From the cell containing the given text, extract its center point as [X, Y] coordinate. 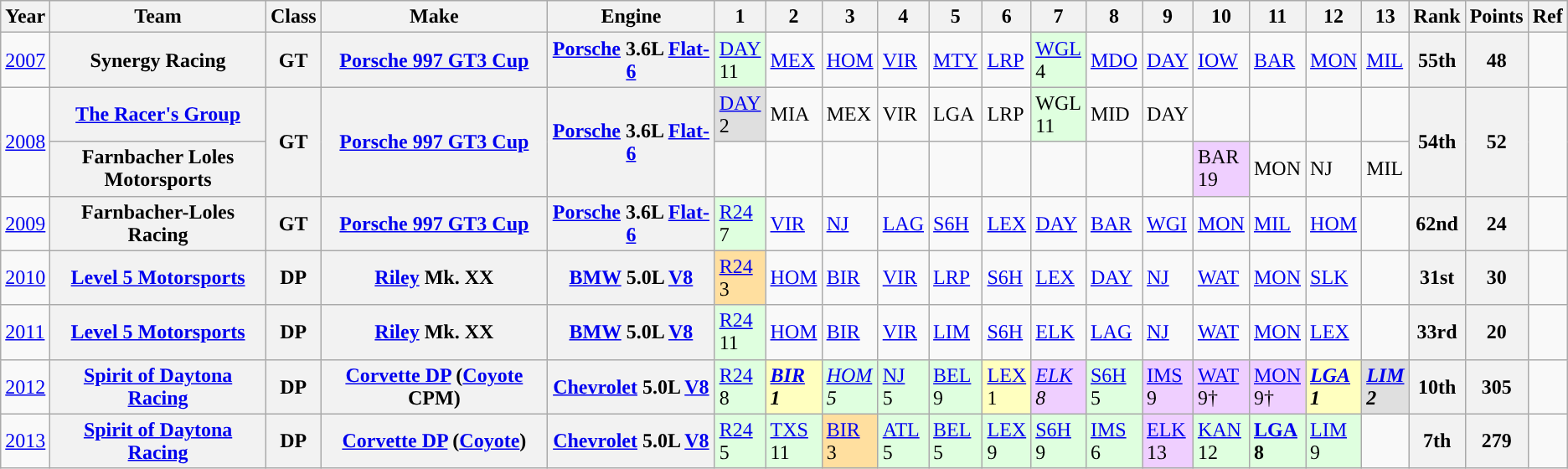
Synergy Racing [158, 60]
The Racer's Group [158, 114]
Engine [632, 17]
BIR3 [849, 441]
WAT9† [1221, 387]
ELK [1059, 332]
8 [1114, 17]
2007 [25, 60]
ELK8 [1059, 387]
Rank [1437, 17]
279 [1496, 441]
10th [1437, 387]
MDO [1114, 60]
MID [1114, 114]
62nd [1437, 223]
Corvette DP (Coyote) [434, 441]
R243 [740, 278]
2012 [25, 387]
MON9† [1277, 387]
305 [1496, 387]
R247 [740, 223]
2 [794, 17]
Farnbacher-Loles Racing [158, 223]
ATL5 [903, 441]
54th [1437, 142]
3 [849, 17]
48 [1496, 60]
7 [1059, 17]
R245 [740, 441]
WGL4 [1059, 60]
Ref [1548, 17]
20 [1496, 332]
LEX9 [1007, 441]
KAN12 [1221, 441]
9 [1168, 17]
2013 [25, 441]
S6H9 [1059, 441]
HOM5 [849, 387]
WGL11 [1059, 114]
LIM2 [1385, 387]
IOW [1221, 60]
LIM [956, 332]
IMS9 [1168, 387]
DAY2 [740, 114]
LEX1 [1007, 387]
33rd [1437, 332]
Class [293, 17]
31st [1437, 278]
Farnbacher LolesMotorsports [158, 169]
13 [1385, 17]
4 [903, 17]
7th [1437, 441]
2008 [25, 142]
10 [1221, 17]
BEL5 [956, 441]
2011 [25, 332]
30 [1496, 278]
11 [1277, 17]
NJ5 [903, 387]
R248 [740, 387]
LGA [956, 114]
Team [158, 17]
Points [1496, 17]
MIA [794, 114]
SLK [1333, 278]
12 [1333, 17]
BAR19 [1221, 169]
R2411 [740, 332]
5 [956, 17]
MTY [956, 60]
S6H5 [1114, 387]
Make [434, 17]
DAY11 [740, 60]
52 [1496, 142]
BEL9 [956, 387]
Year [25, 17]
BIR1 [794, 387]
24 [1496, 223]
ELK13 [1168, 441]
IMS6 [1114, 441]
2010 [25, 278]
TXS11 [794, 441]
LGA8 [1277, 441]
WGI [1168, 223]
2009 [25, 223]
Corvette DP (Coyote CPM) [434, 387]
LIM9 [1333, 441]
6 [1007, 17]
LGA1 [1333, 387]
55th [1437, 60]
1 [740, 17]
